Pinpoint the cell where the given text exists, returning its (x, y) midpoint coordinate. 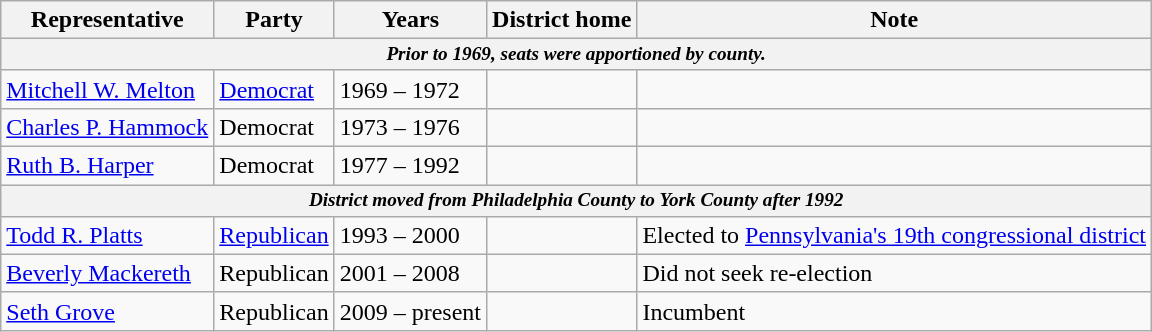
Years (410, 20)
Todd R. Platts (108, 235)
2001 – 2008 (410, 273)
Beverly Mackereth (108, 273)
1993 – 2000 (410, 235)
District home (562, 20)
Prior to 1969, seats were apportioned by county. (576, 55)
Did not seek re-election (894, 273)
Mitchell W. Melton (108, 89)
Elected to Pennsylvania's 19th congressional district (894, 235)
1977 – 1992 (410, 166)
2009 – present (410, 311)
1973 – 1976 (410, 128)
1969 – 1972 (410, 89)
Charles P. Hammock (108, 128)
Note (894, 20)
Ruth B. Harper (108, 166)
Party (274, 20)
Seth Grove (108, 311)
District moved from Philadelphia County to York County after 1992 (576, 201)
Incumbent (894, 311)
Representative (108, 20)
